Find where the given text appears and provide that cell's center as (X, Y) coordinate. 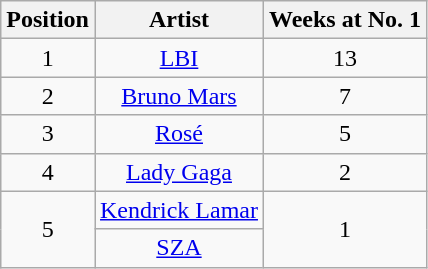
3 (48, 134)
SZA (178, 248)
Lady Gaga (178, 172)
Kendrick Lamar (178, 210)
4 (48, 172)
13 (344, 58)
LBI (178, 58)
7 (344, 96)
Weeks at No. 1 (344, 20)
Bruno Mars (178, 96)
Position (48, 20)
Rosé (178, 134)
Artist (178, 20)
